Identify which cell holds the provided text, then report its [x, y] central coordinate. 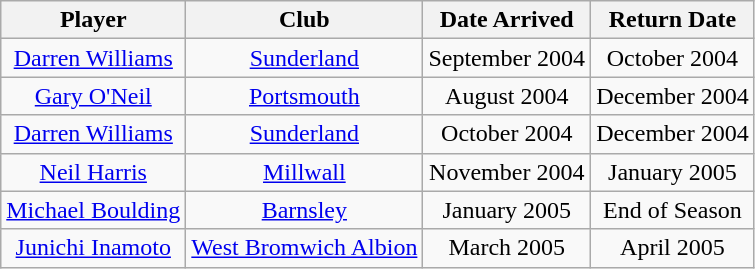
November 2004 [507, 172]
West Bromwich Albion [304, 248]
Junichi Inamoto [94, 248]
Date Arrived [507, 20]
Neil Harris [94, 172]
Portsmouth [304, 96]
Return Date [673, 20]
Millwall [304, 172]
Gary O'Neil [94, 96]
March 2005 [507, 248]
Club [304, 20]
September 2004 [507, 58]
April 2005 [673, 248]
August 2004 [507, 96]
End of Season [673, 210]
Player [94, 20]
Barnsley [304, 210]
Michael Boulding [94, 210]
